Return [x, y] of the center of cell containing provided text 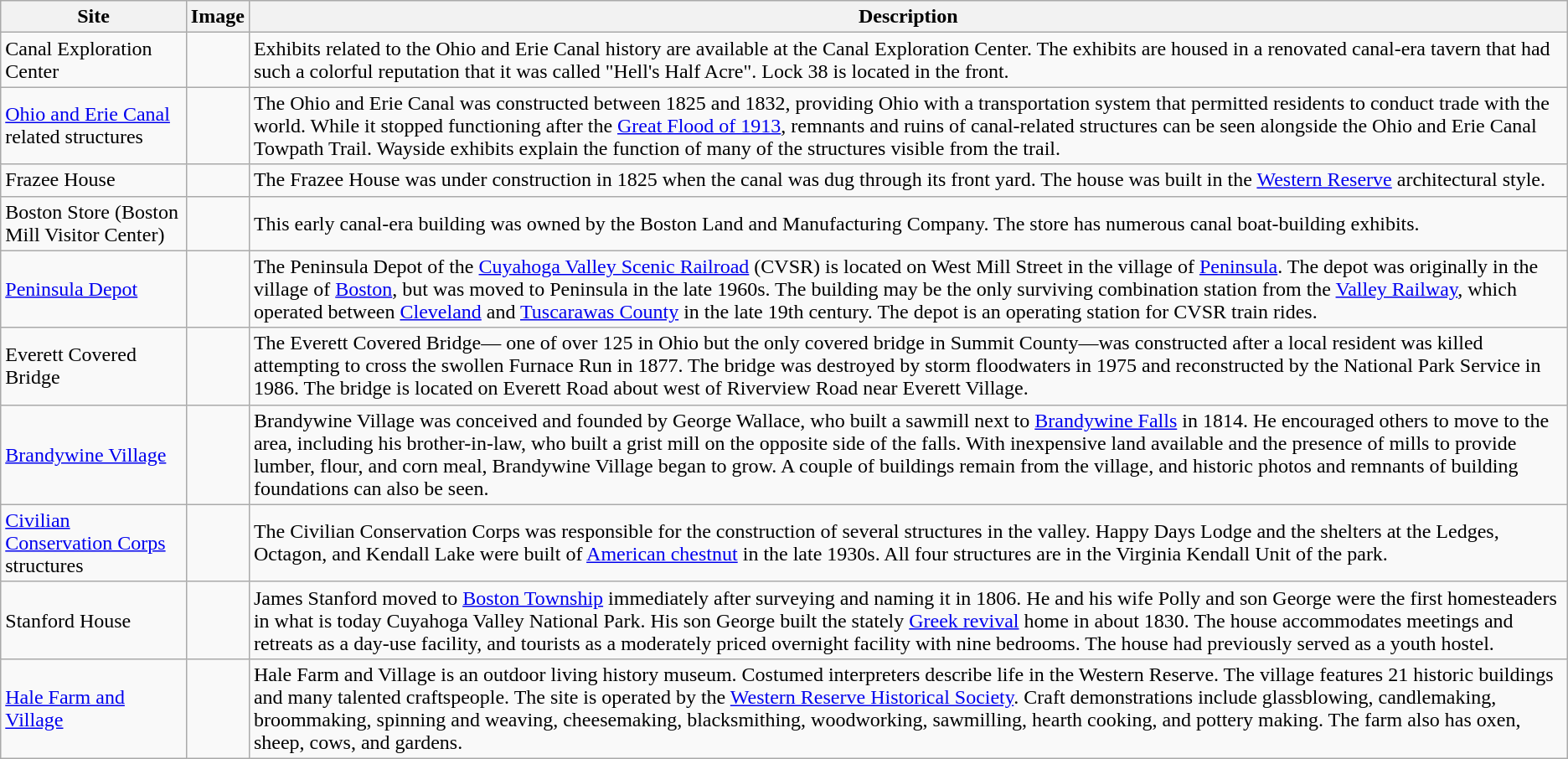
Description [908, 17]
Peninsula Depot [94, 289]
Image [218, 17]
Canal Exploration Center [94, 60]
Boston Store (Boston Mill Visitor Center) [94, 223]
Ohio and Erie Canal related structures [94, 126]
Brandywine Village [94, 454]
Everett Covered Bridge [94, 366]
Hale Farm and Village [94, 709]
Stanford House [94, 620]
Site [94, 17]
This early canal-era building was owned by the Boston Land and Manufacturing Company. The store has numerous canal boat-building exhibits. [908, 223]
Frazee House [94, 180]
Civilian Conservation Corps structures [94, 543]
